Locate the cell with the specified text and output its (x, y) center coordinate. 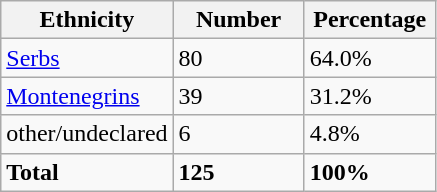
31.2% (370, 96)
Montenegrins (87, 96)
39 (238, 96)
80 (238, 58)
Number (238, 20)
64.0% (370, 58)
6 (238, 134)
125 (238, 172)
Percentage (370, 20)
Ethnicity (87, 20)
4.8% (370, 134)
other/undeclared (87, 134)
Serbs (87, 58)
100% (370, 172)
Total (87, 172)
